Identify which cell holds the provided text, then report its [X, Y] central coordinate. 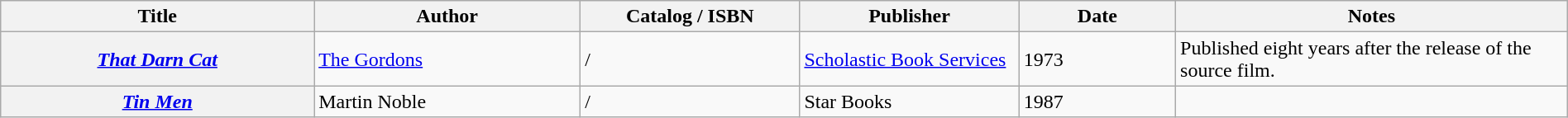
1973 [1097, 59]
That Darn Cat [157, 59]
Date [1097, 17]
Star Books [910, 101]
Catalog / ISBN [690, 17]
The Gordons [447, 59]
Publisher [910, 17]
Published eight years after the release of the source film. [1372, 59]
1987 [1097, 101]
Tin Men [157, 101]
Scholastic Book Services [910, 59]
Notes [1372, 17]
Author [447, 17]
Title [157, 17]
Martin Noble [447, 101]
